Locate the cell with the specified text and output its (x, y) center coordinate. 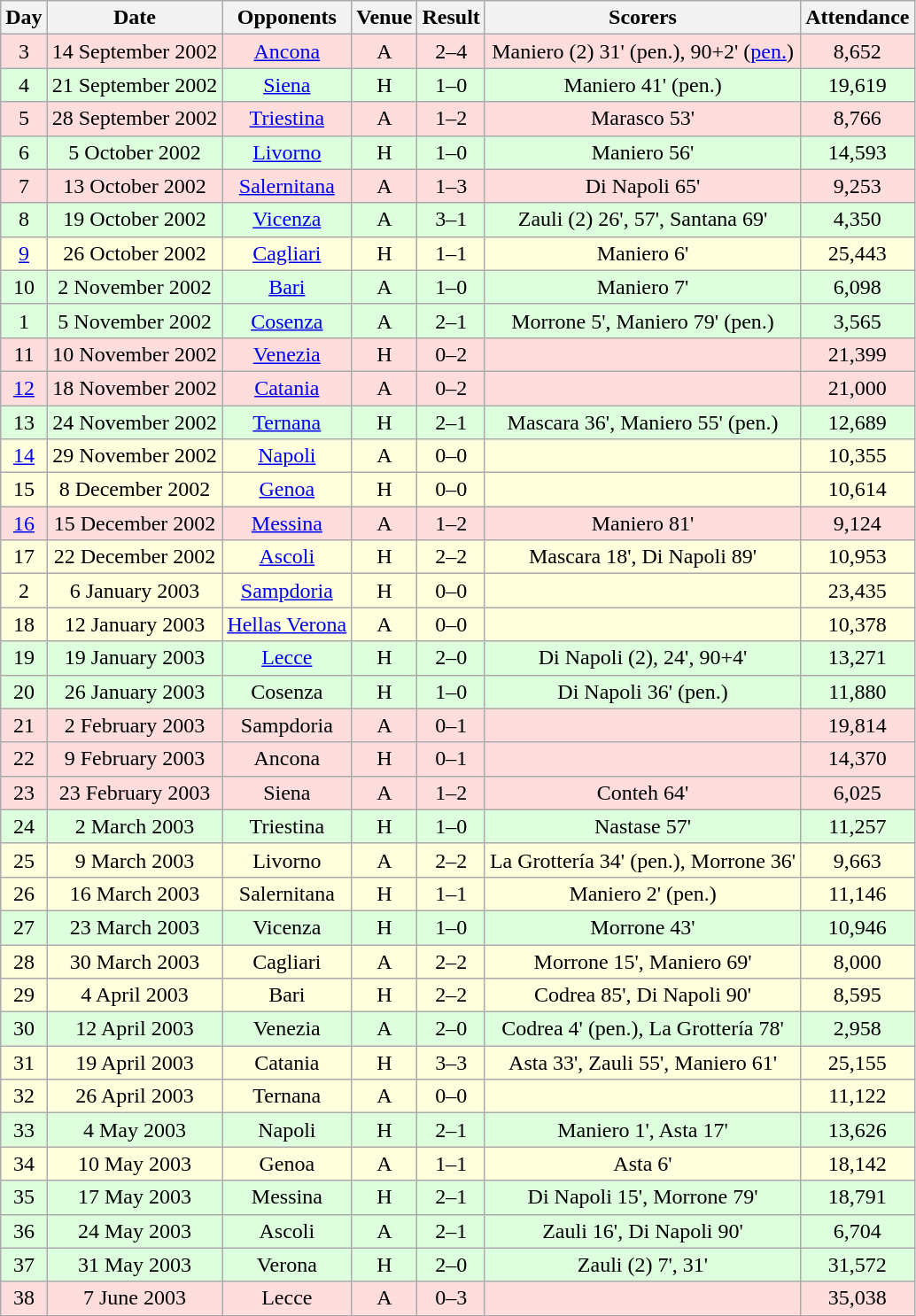
10,355 (858, 456)
21 September 2002 (135, 85)
6,704 (858, 1231)
8 December 2002 (135, 490)
12 January 2003 (135, 624)
Morrone 15', Maniero 69' (642, 961)
21,000 (858, 388)
23 February 2003 (135, 793)
22 (24, 759)
Maniero 1', Asta 17' (642, 1130)
2–4 (451, 51)
2,958 (858, 1029)
Marasco 53' (642, 119)
25 (24, 860)
18 November 2002 (135, 388)
25,443 (858, 253)
Zauli (2) 26', 57', Santana 69' (642, 220)
Di Napoli (2), 24', 90+4' (642, 658)
26 April 2003 (135, 1096)
9,663 (858, 860)
4 (24, 85)
31,572 (858, 1265)
Venue (384, 18)
13 (24, 422)
30 March 2003 (135, 961)
Nastase 57' (642, 826)
13,626 (858, 1130)
31 May 2003 (135, 1265)
29 November 2002 (135, 456)
Maniero 81' (642, 523)
Maniero 56' (642, 152)
Di Napoli 36' (pen.) (642, 692)
24 May 2003 (135, 1231)
9 February 2003 (135, 759)
18 (24, 624)
Zauli (2) 7', 31' (642, 1265)
6,025 (858, 793)
36 (24, 1231)
10 May 2003 (135, 1164)
24 November 2002 (135, 422)
4 April 2003 (135, 995)
9,124 (858, 523)
33 (24, 1130)
28 September 2002 (135, 119)
10,614 (858, 490)
2 November 2002 (135, 287)
6 January 2003 (135, 591)
6,098 (858, 287)
Di Napoli 65' (642, 186)
26 October 2002 (135, 253)
14,370 (858, 759)
18,791 (858, 1197)
27 (24, 927)
34 (24, 1164)
8 (24, 220)
23 March 2003 (135, 927)
9 (24, 253)
9 March 2003 (135, 860)
7 (24, 186)
14 (24, 456)
La Grottería 34' (pen.), Morrone 36' (642, 860)
Verona (287, 1265)
Maniero (2) 31' (pen.), 90+2' (pen.) (642, 51)
28 (24, 961)
35,038 (858, 1298)
11,122 (858, 1096)
30 (24, 1029)
10 November 2002 (135, 354)
7 June 2003 (135, 1298)
11,146 (858, 894)
23 (24, 793)
35 (24, 1197)
8,000 (858, 961)
11,257 (858, 826)
25,155 (858, 1063)
16 (24, 523)
5 October 2002 (135, 152)
26 (24, 894)
Maniero 2' (pen.) (642, 894)
12 (24, 388)
16 March 2003 (135, 894)
8,766 (858, 119)
8,652 (858, 51)
Codrea 4' (pen.), La Grottería 78' (642, 1029)
9,253 (858, 186)
Opponents (287, 18)
3–1 (451, 220)
19 October 2002 (135, 220)
19,619 (858, 85)
1–3 (451, 186)
3 (24, 51)
Asta 6' (642, 1164)
2 (24, 591)
Codrea 85', Di Napoli 90' (642, 995)
1 (24, 321)
Maniero 41' (pen.) (642, 85)
2 February 2003 (135, 725)
6 (24, 152)
32 (24, 1096)
26 January 2003 (135, 692)
Maniero 6' (642, 253)
3,565 (858, 321)
Maniero 7' (642, 287)
18,142 (858, 1164)
17 (24, 557)
29 (24, 995)
10,946 (858, 927)
19 April 2003 (135, 1063)
Conteh 64' (642, 793)
2 March 2003 (135, 826)
12 April 2003 (135, 1029)
12,689 (858, 422)
37 (24, 1265)
38 (24, 1298)
31 (24, 1063)
Morrone 5', Maniero 79' (pen.) (642, 321)
0–3 (451, 1298)
15 (24, 490)
17 May 2003 (135, 1197)
19 January 2003 (135, 658)
Day (24, 18)
19,814 (858, 725)
8,595 (858, 995)
Mascara 18', Di Napoli 89' (642, 557)
13,271 (858, 658)
4,350 (858, 220)
Mascara 36', Maniero 55' (pen.) (642, 422)
Hellas Verona (287, 624)
Morrone 43' (642, 927)
10 (24, 287)
Scorers (642, 18)
5 (24, 119)
14 September 2002 (135, 51)
15 December 2002 (135, 523)
22 December 2002 (135, 557)
21 (24, 725)
24 (24, 826)
Di Napoli 15', Morrone 79' (642, 1197)
Asta 33', Zauli 55', Maniero 61' (642, 1063)
23,435 (858, 591)
10,378 (858, 624)
Attendance (858, 18)
3–3 (451, 1063)
21,399 (858, 354)
13 October 2002 (135, 186)
Result (451, 18)
19 (24, 658)
11,880 (858, 692)
4 May 2003 (135, 1130)
5 November 2002 (135, 321)
Zauli 16', Di Napoli 90' (642, 1231)
11 (24, 354)
14,593 (858, 152)
10,953 (858, 557)
Date (135, 18)
20 (24, 692)
